Capture the cell that displays the provided text and extract its [X, Y] central coordinate. 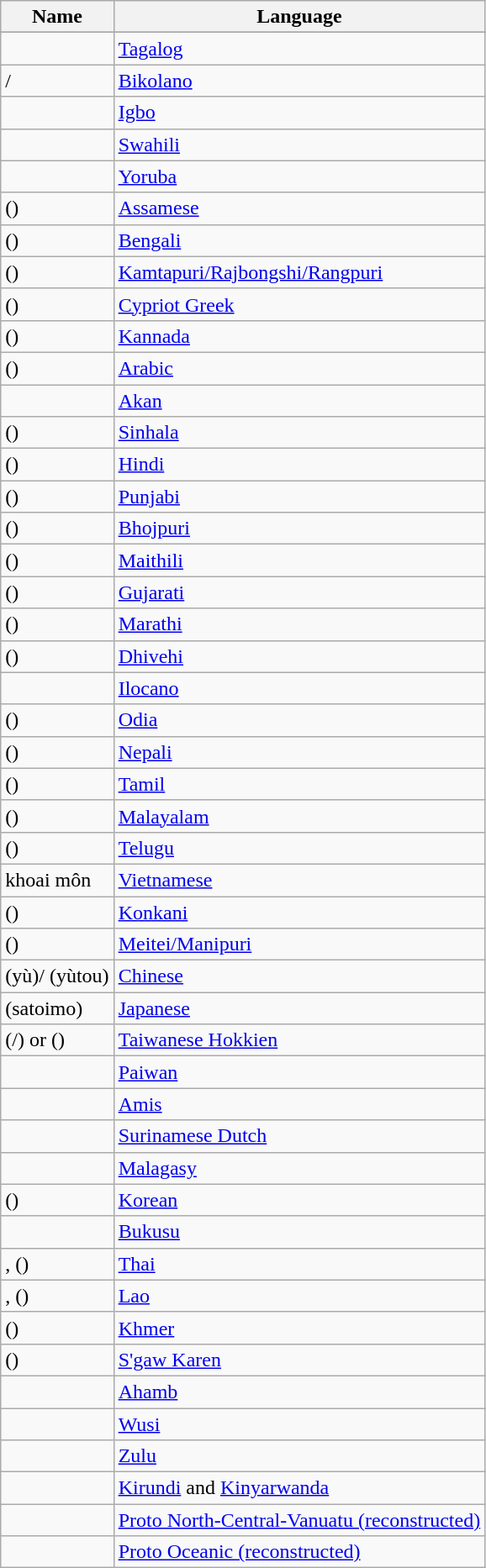
Thai [299, 1264]
Language [299, 17]
Malagasy [299, 1168]
Ilocano [299, 688]
S'gaw Karen [299, 1360]
Paiwan [299, 1072]
Bukusu [299, 1232]
Sinhala [299, 433]
Tagalog [299, 49]
Kamtapuri/Rajbongshi/Rangpuri [299, 272]
Kannada [299, 336]
Marathi [299, 624]
(/) or () [57, 1040]
/ [57, 81]
Ahamb [299, 1392]
Malayalam [299, 816]
Amis [299, 1104]
Lao [299, 1296]
Proto North-Central-Vanuatu (reconstructed) [299, 1520]
Khmer [299, 1328]
Bikolano [299, 81]
Odia [299, 720]
Yoruba [299, 176]
Dhivehi [299, 656]
Vietnamese [299, 880]
Arabic [299, 368]
Maithili [299, 560]
Korean [299, 1200]
Tamil [299, 784]
Bengali [299, 240]
Konkani [299, 912]
Cypriot Greek [299, 304]
Bhojpuri [299, 529]
Hindi [299, 465]
Zulu [299, 1456]
Telugu [299, 848]
khoai môn [57, 880]
Nepali [299, 752]
Meitei/Manipuri [299, 944]
(yù)/ (yùtou) [57, 976]
Name [57, 17]
Gujarati [299, 592]
Kirundi and Kinyarwanda [299, 1488]
Assamese [299, 208]
Swahili [299, 145]
Chinese [299, 976]
Japanese [299, 1008]
Taiwanese Hokkien [299, 1040]
Akan [299, 401]
Surinamese Dutch [299, 1136]
(satoimo) [57, 1008]
Punjabi [299, 497]
Proto Oceanic (reconstructed) [299, 1552]
Igbo [299, 113]
Wusi [299, 1424]
